Extract the (X, Y) coordinate from the center of the cell holding the provided text.  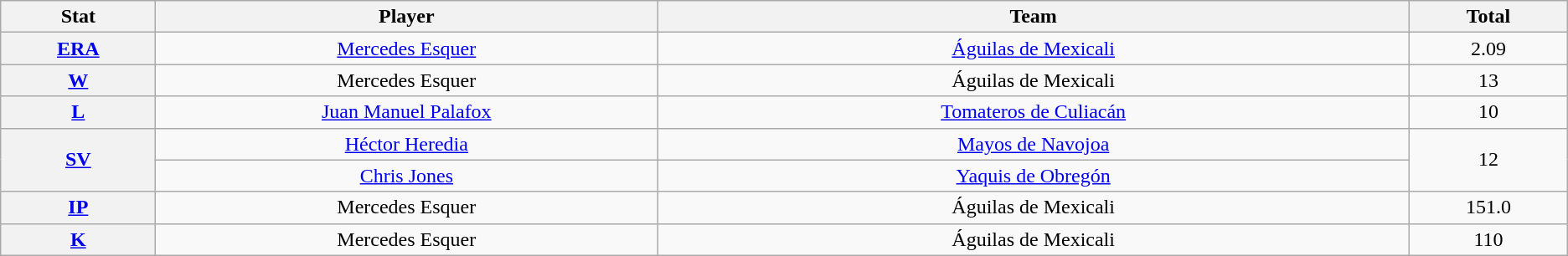
ERA (79, 49)
Team (1034, 17)
Tomateros de Culiacán (1034, 112)
Juan Manuel Palafox (407, 112)
Stat (79, 17)
Chris Jones (407, 176)
L (79, 112)
Mayos de Navojoa (1034, 144)
Héctor Heredia (407, 144)
K (79, 239)
W (79, 80)
Yaquis de Obregón (1034, 176)
2.09 (1489, 49)
110 (1489, 239)
12 (1489, 160)
10 (1489, 112)
151.0 (1489, 207)
Player (407, 17)
IP (79, 207)
Total (1489, 17)
13 (1489, 80)
SV (79, 160)
